Return [x, y] of the center of cell containing provided text 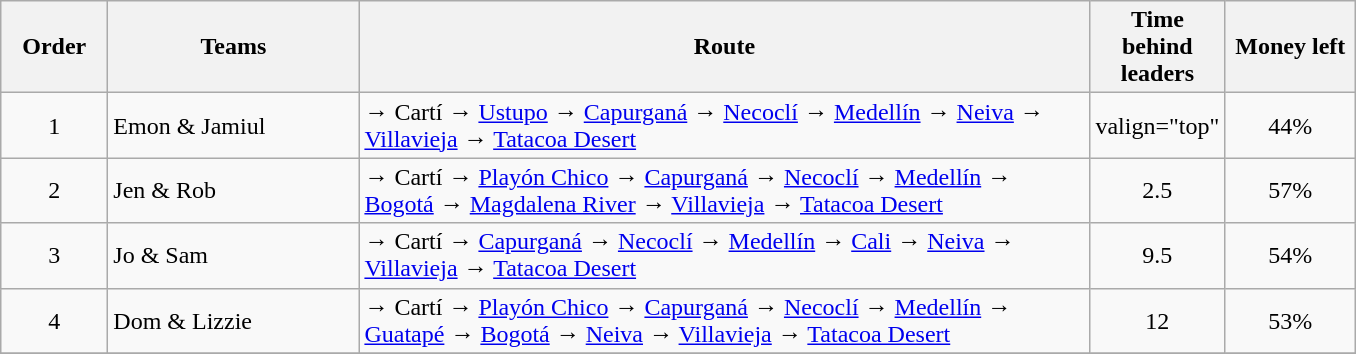
Time behind leaders [1158, 47]
→ Cartí → Capurganá → Necoclí → Medellín → Cali → Neiva → Villavieja → Tatacoa Desert [724, 256]
57% [1290, 190]
1 [54, 126]
2.5 [1158, 190]
→ Cartí → Ustupo → Capurganá → Necoclí → Medellín → Neiva → Villavieja → Tatacoa Desert [724, 126]
→ Cartí → Playón Chico → Capurganá → Necoclí → Medellín → Guatapé → Bogotá → Neiva → Villavieja → Tatacoa Desert [724, 320]
Order [54, 47]
Dom & Lizzie [234, 320]
Jen & Rob [234, 190]
3 [54, 256]
Emon & Jamiul [234, 126]
4 [54, 320]
2 [54, 190]
44% [1290, 126]
Teams [234, 47]
→ Cartí → Playón Chico → Capurganá → Necoclí → Medellín → Bogotá → Magdalena River → Villavieja → Tatacoa Desert [724, 190]
53% [1290, 320]
valign="top" [1158, 126]
9.5 [1158, 256]
Route [724, 47]
12 [1158, 320]
Jo & Sam [234, 256]
Money left [1290, 47]
54% [1290, 256]
